Return the [X, Y] coordinate for the center point of the cell that contains the specified text.  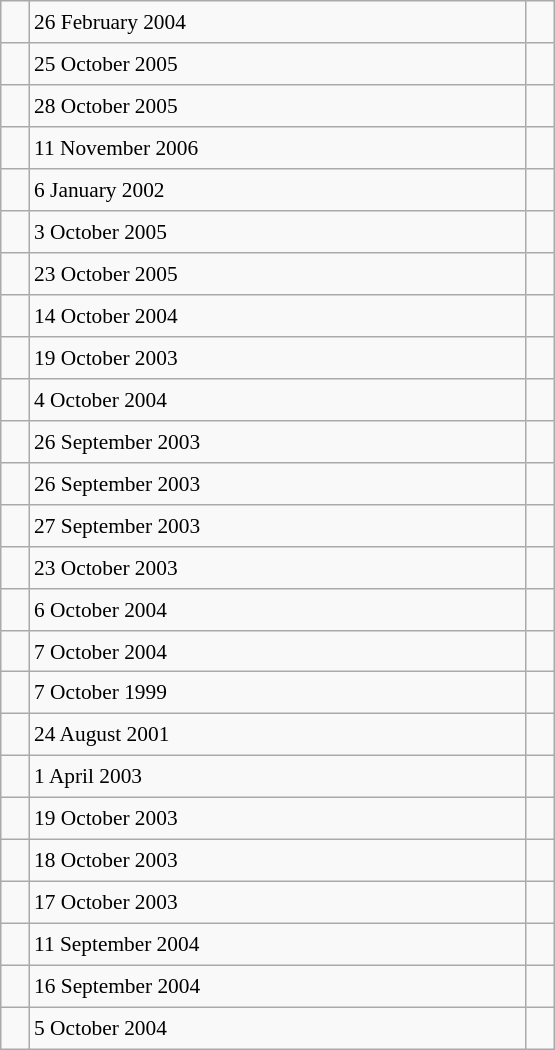
26 February 2004 [278, 22]
1 April 2003 [278, 777]
7 October 2004 [278, 651]
5 October 2004 [278, 1028]
14 October 2004 [278, 316]
16 September 2004 [278, 986]
7 October 1999 [278, 693]
3 October 2005 [278, 232]
17 October 2003 [278, 903]
24 August 2001 [278, 735]
4 October 2004 [278, 399]
25 October 2005 [278, 64]
23 October 2003 [278, 567]
27 September 2003 [278, 525]
6 January 2002 [278, 190]
23 October 2005 [278, 274]
11 September 2004 [278, 945]
11 November 2006 [278, 148]
6 October 2004 [278, 609]
28 October 2005 [278, 106]
18 October 2003 [278, 861]
